Locate the cell with the specified text and output its [x, y] center coordinate. 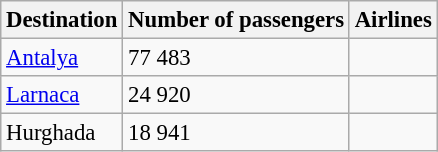
Larnaca [62, 95]
Number of passengers [236, 20]
Airlines [393, 20]
Destination [62, 20]
Hurghada [62, 133]
24 920 [236, 95]
77 483 [236, 58]
Antalya [62, 58]
18 941 [236, 133]
